Pinpoint the cell where the given text exists, returning its [x, y] midpoint coordinate. 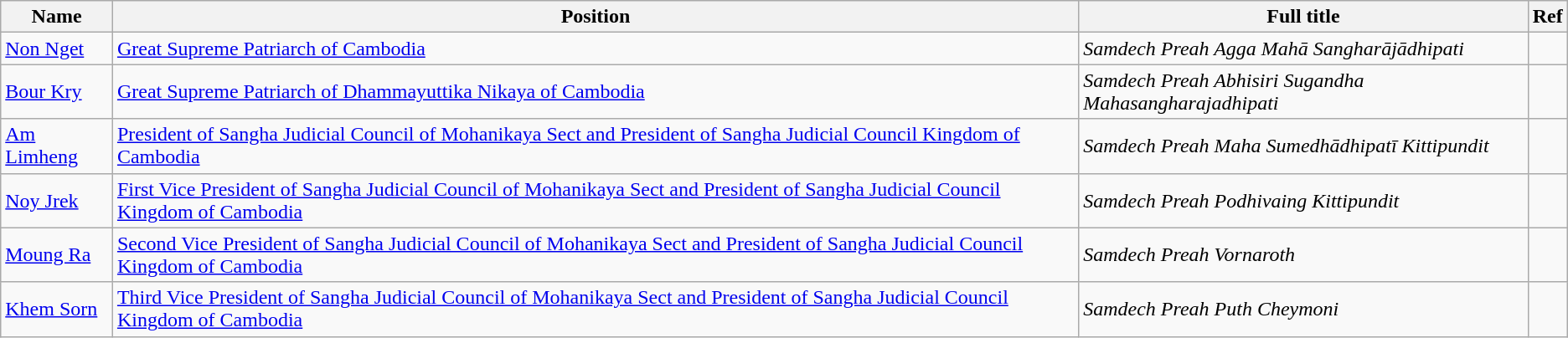
Third Vice President of Sangha Judicial Council of Mohanikaya Sect and President of Sangha Judicial Council Kingdom of Cambodia [595, 310]
Khem Sorn [57, 310]
Name [57, 17]
Non Nget [57, 49]
Bour Kry [57, 92]
Samdech Preah Podhivaing Kittipundit [1303, 201]
Great Supreme Patriarch of Dhammayuttika Nikaya of Cambodia [595, 92]
Great Supreme Patriarch of Cambodia [595, 49]
Am Limheng [57, 146]
Samdech Preah Abhisiri Sugandha Mahasangharajadhipati [1303, 92]
Noy Jrek [57, 201]
Full title [1303, 17]
Samdech Preah Puth Cheymoni [1303, 310]
Second Vice President of Sangha Judicial Council of Mohanikaya Sect and President of Sangha Judicial Council Kingdom of Cambodia [595, 254]
Samdech Preah Vornaroth [1303, 254]
Moung Ra [57, 254]
Position [595, 17]
Samdech Preah Agga Mahā Sangharājādhipati [1303, 49]
Ref [1548, 17]
President of Sangha Judicial Council of Mohanikaya Sect and President of Sangha Judicial Council Kingdom of Cambodia [595, 146]
First Vice President of Sangha Judicial Council of Mohanikaya Sect and President of Sangha Judicial Council Kingdom of Cambodia [595, 201]
Samdech Preah Maha Sumedhādhipatī Kittipundit [1303, 146]
